From the cell containing the given text, extract its center point as [x, y] coordinate. 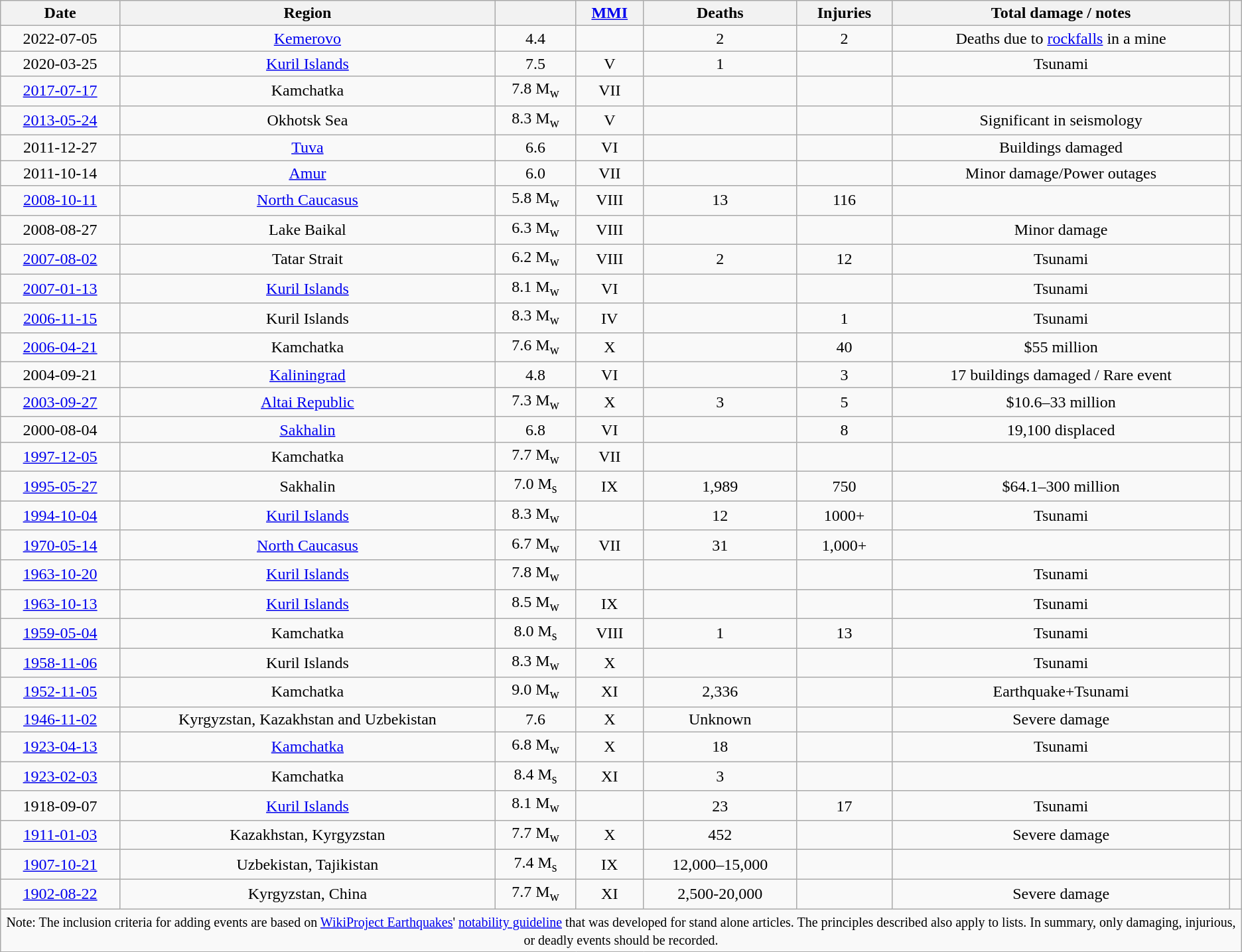
1997-12-05 [60, 456]
IV [610, 318]
Kemerovo [307, 38]
8.0 Ms [535, 633]
2,500-20,000 [721, 894]
1923-02-03 [60, 776]
6.3 Mw [535, 230]
5.8 Mw [535, 200]
Minor damage [1061, 230]
Total damage / notes [1061, 13]
$55 million [1061, 347]
$10.6–33 million [1061, 402]
2022-07-05 [60, 38]
Deaths [721, 13]
2007-08-02 [60, 259]
2008-10-11 [60, 200]
9.0 Mw [535, 692]
6.0 [535, 173]
2000-08-04 [60, 429]
1902-08-22 [60, 894]
1995-05-27 [60, 486]
7.3 Mw [535, 402]
116 [845, 200]
6.6 [535, 148]
7.4 Ms [535, 864]
Injuries [845, 13]
19,100 displaced [1061, 429]
2006-04-21 [60, 347]
5 [845, 402]
Minor damage/Power outages [1061, 173]
Earthquake+Tsunami [1061, 692]
2020-03-25 [60, 64]
Deaths due to rockfalls in a mine [1061, 38]
18 [721, 746]
2,336 [721, 692]
6.7 Mw [535, 545]
Significant in seismology [1061, 120]
Kyrgyzstan, Kazakhstan and Uzbekistan [307, 719]
Kyrgyzstan, China [307, 894]
1970-05-14 [60, 545]
Lake Baikal [307, 230]
Amur [307, 173]
2008-08-27 [60, 230]
1918-09-07 [60, 805]
1958-11-06 [60, 663]
8.4 Ms [535, 776]
1923-04-13 [60, 746]
8.5 Mw [535, 604]
Kazakhstan, Kyrgyzstan [307, 835]
MMI [610, 13]
8 [845, 429]
Buildings damaged [1061, 148]
$64.1–300 million [1061, 486]
2004-09-21 [60, 375]
Kaliningrad [307, 375]
1946-11-02 [60, 719]
4.4 [535, 38]
750 [845, 486]
1952-11-05 [60, 692]
1963-10-20 [60, 575]
Uzbekistan, Tajikistan [307, 864]
17 buildings damaged / Rare event [1061, 375]
17 [845, 805]
Region [307, 13]
31 [721, 545]
Altai Republic [307, 402]
2011-10-14 [60, 173]
4.8 [535, 375]
1963-10-13 [60, 604]
1,000+ [845, 545]
7.0 Ms [535, 486]
Unknown [721, 719]
40 [845, 347]
Okhotsk Sea [307, 120]
452 [721, 835]
2017-07-17 [60, 91]
12,000–15,000 [721, 864]
1000+ [845, 515]
2006-11-15 [60, 318]
Date [60, 13]
2013-05-24 [60, 120]
23 [721, 805]
1907-10-21 [60, 864]
2003-09-27 [60, 402]
7.6 Mw [535, 347]
6.2 Mw [535, 259]
Tatar Strait [307, 259]
Tuva [307, 148]
7.5 [535, 64]
6.8 [535, 429]
7.6 [535, 719]
2011-12-27 [60, 148]
1959-05-04 [60, 633]
2007-01-13 [60, 289]
1911-01-03 [60, 835]
1,989 [721, 486]
6.8 Mw [535, 746]
1994-10-04 [60, 515]
